Search for the cell housing the specified text and yield its [x, y] center coordinate. 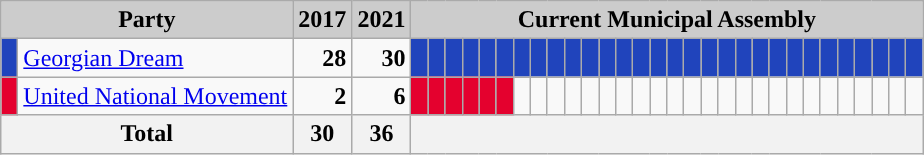
Total [147, 134]
Party [147, 20]
Current Municipal Assembly [667, 20]
2 [322, 96]
28 [322, 58]
Georgian Dream [156, 58]
United National Movement [156, 96]
6 [382, 96]
2017 [322, 20]
36 [382, 134]
2021 [382, 20]
